Locate the cell with the specified text and output its (x, y) center coordinate. 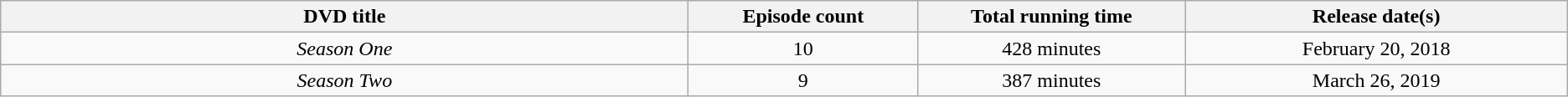
387 minutes (1052, 80)
Season One (345, 48)
Release date(s) (1376, 17)
Episode count (803, 17)
DVD title (345, 17)
Total running time (1052, 17)
Season Two (345, 80)
March 26, 2019 (1376, 80)
February 20, 2018 (1376, 48)
428 minutes (1052, 48)
10 (803, 48)
9 (803, 80)
